Identify which cell holds the provided text, then report its (x, y) central coordinate. 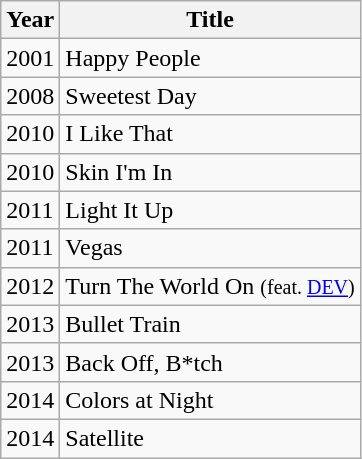
2008 (30, 96)
Back Off, B*tch (210, 362)
Light It Up (210, 210)
Bullet Train (210, 324)
2012 (30, 286)
Skin I'm In (210, 172)
Sweetest Day (210, 96)
Colors at Night (210, 400)
Turn The World On (feat. DEV) (210, 286)
I Like That (210, 134)
Happy People (210, 58)
2001 (30, 58)
Satellite (210, 438)
Year (30, 20)
Vegas (210, 248)
Title (210, 20)
